Provide the [X, Y] coordinate of the cell's center where the given text is located.  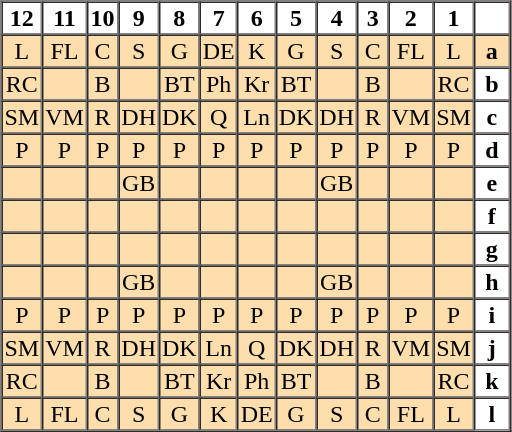
11 [64, 18]
7 [219, 18]
k [492, 380]
a [492, 50]
e [492, 182]
4 [336, 18]
h [492, 282]
2 [410, 18]
d [492, 150]
b [492, 84]
j [492, 348]
3 [373, 18]
8 [180, 18]
5 [296, 18]
g [492, 248]
6 [257, 18]
1 [454, 18]
c [492, 116]
f [492, 216]
10 [103, 18]
i [492, 314]
12 [22, 18]
9 [138, 18]
l [492, 414]
